Return the [x, y] coordinate for the center point of the cell that contains the specified text.  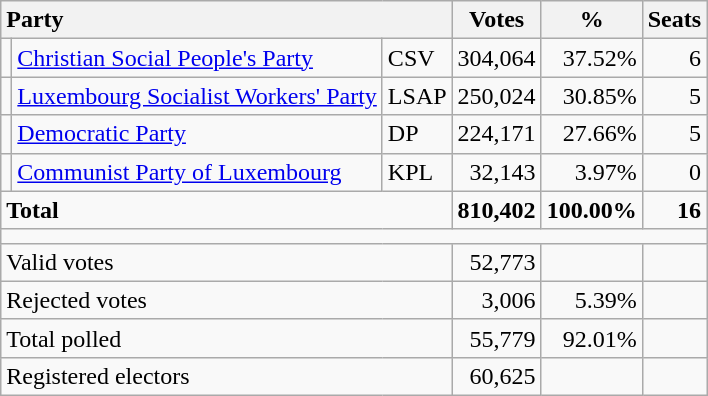
% [592, 20]
Democratic Party [198, 134]
100.00% [592, 210]
KPL [417, 172]
810,402 [496, 210]
60,625 [496, 376]
LSAP [417, 96]
55,779 [496, 338]
Seats [674, 20]
27.66% [592, 134]
Valid votes [226, 262]
16 [674, 210]
6 [674, 58]
0 [674, 172]
37.52% [592, 58]
92.01% [592, 338]
Rejected votes [226, 300]
304,064 [496, 58]
Total polled [226, 338]
5.39% [592, 300]
Christian Social People's Party [198, 58]
224,171 [496, 134]
Party [226, 20]
Communist Party of Luxembourg [198, 172]
Total [226, 210]
Luxembourg Socialist Workers' Party [198, 96]
32,143 [496, 172]
3,006 [496, 300]
30.85% [592, 96]
DP [417, 134]
Votes [496, 20]
250,024 [496, 96]
3.97% [592, 172]
Registered electors [226, 376]
CSV [417, 58]
52,773 [496, 262]
